Capture the cell that displays the provided text and extract its [X, Y] central coordinate. 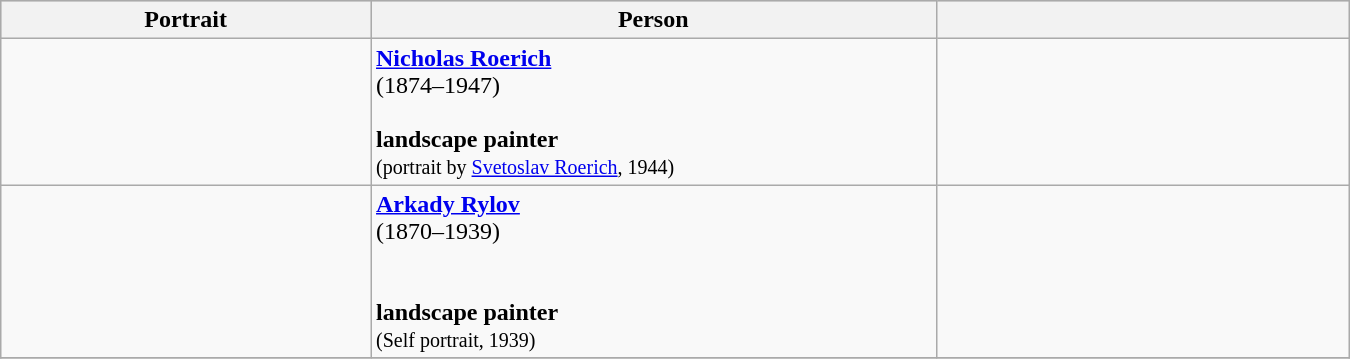
Arkady Rylov(1870–1939) landscape painter(Self portrait, 1939) [653, 272]
Person [653, 20]
Portrait [186, 20]
Nicholas Roerich(1874–1947) landscape painter(portrait by Svetoslav Roerich, 1944) [653, 112]
